Return (x, y) of the center of cell containing provided text 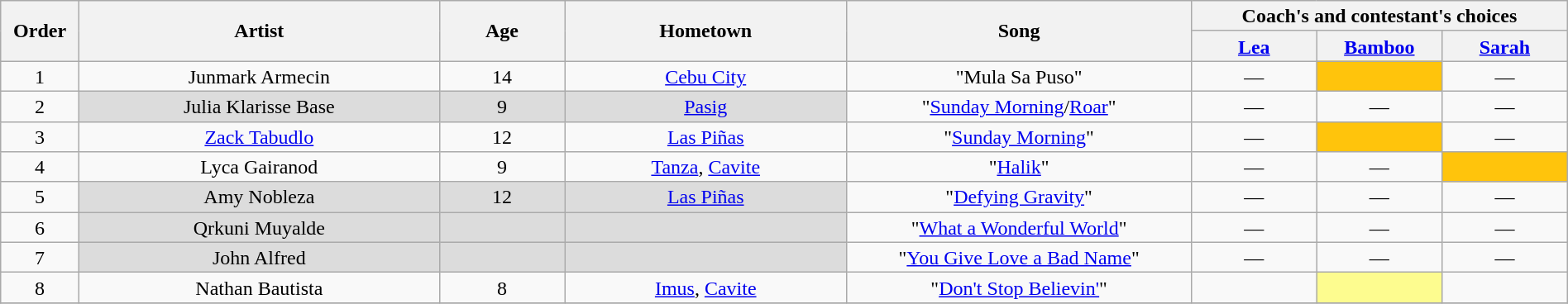
5 (40, 197)
1 (40, 76)
7 (40, 258)
Coach's and contestant's choices (1379, 17)
Nathan Bautista (259, 287)
Amy Nobleza (259, 197)
Lea (1255, 46)
"Don't Stop Believin'" (1019, 287)
14 (502, 76)
Sarah (1505, 46)
"Halik" (1019, 167)
John Alfred (259, 258)
Pasig (706, 106)
Zack Tabudlo (259, 137)
2 (40, 106)
Imus, Cavite (706, 287)
6 (40, 228)
"Sunday Morning" (1019, 137)
3 (40, 137)
"Defying Gravity" (1019, 197)
"Sunday Morning/Roar" (1019, 106)
Hometown (706, 31)
"Mula Sa Puso" (1019, 76)
Song (1019, 31)
Junmark Armecin (259, 76)
Julia Klarisse Base (259, 106)
"What a Wonderful World" (1019, 228)
Cebu City (706, 76)
"You Give Love a Bad Name" (1019, 258)
Age (502, 31)
Order (40, 31)
Qrkuni Muyalde (259, 228)
Bamboo (1379, 46)
Tanza, Cavite (706, 167)
Lyca Gairanod (259, 167)
4 (40, 167)
Artist (259, 31)
